Determine the [X, Y] coordinate at the center of the cell enclosing the given text.  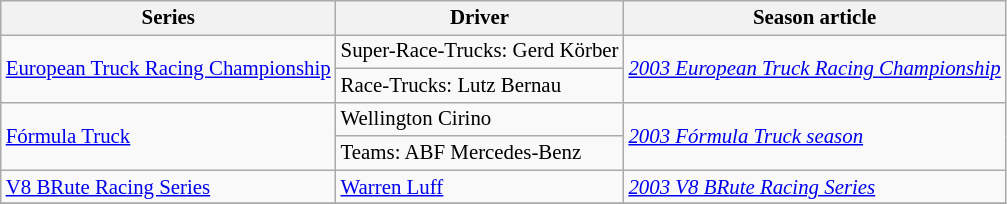
Season article [814, 18]
European Truck Racing Championship [168, 68]
2003 Fórmula Truck season [814, 136]
Wellington Cirino [480, 119]
Warren Luff [480, 187]
Race-Trucks: Lutz Bernau [480, 85]
V8 BRute Racing Series [168, 187]
Super-Race-Trucks: Gerd Körber [480, 51]
2003 European Truck Racing Championship [814, 68]
Fórmula Truck [168, 136]
2003 V8 BRute Racing Series [814, 187]
Series [168, 18]
Teams: ABF Mercedes-Benz [480, 153]
Driver [480, 18]
